Search for the cell housing the specified text and yield its [x, y] center coordinate. 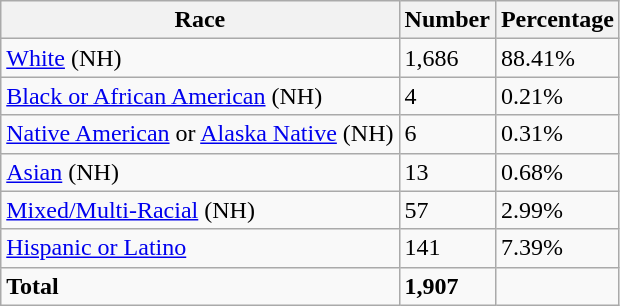
4 [447, 96]
88.41% [557, 58]
141 [447, 248]
White (NH) [200, 58]
57 [447, 210]
Race [200, 20]
Asian (NH) [200, 172]
13 [447, 172]
0.68% [557, 172]
0.31% [557, 134]
Hispanic or Latino [200, 248]
1,686 [447, 58]
2.99% [557, 210]
Total [200, 286]
Number [447, 20]
7.39% [557, 248]
Mixed/Multi-Racial (NH) [200, 210]
Black or African American (NH) [200, 96]
0.21% [557, 96]
Native American or Alaska Native (NH) [200, 134]
Percentage [557, 20]
6 [447, 134]
1,907 [447, 286]
